Detect which cell encompasses the target text, then output its [X, Y] center coordinate. 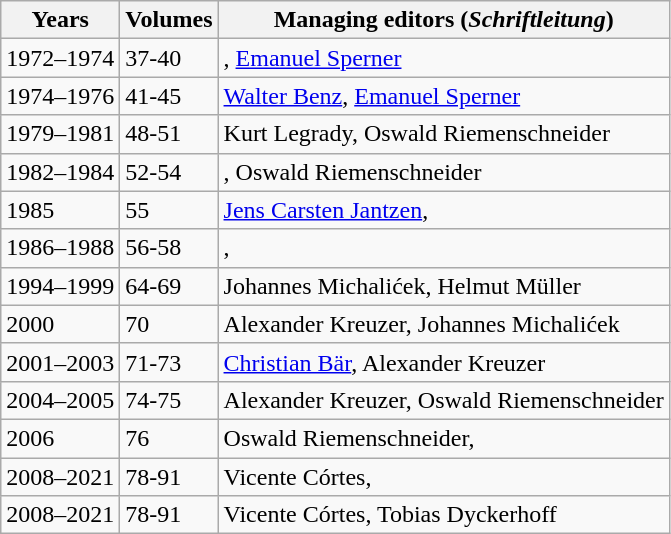
, [444, 248]
56-58 [169, 248]
Walter Benz, Emanuel Sperner [444, 96]
1982–1984 [60, 172]
Managing editors (Schriftleitung) [444, 20]
76 [169, 438]
71-73 [169, 362]
Alexander Kreuzer, Oswald Riemenschneider [444, 400]
, Emanuel Sperner [444, 58]
48-51 [169, 134]
Oswald Riemenschneider, [444, 438]
1979–1981 [60, 134]
55 [169, 210]
Alexander Kreuzer, Johannes Michalićek [444, 324]
2001–2003 [60, 362]
74-75 [169, 400]
1974–1976 [60, 96]
1994–1999 [60, 286]
52-54 [169, 172]
Jens Carsten Jantzen, [444, 210]
37-40 [169, 58]
Vicente Córtes, [444, 477]
Volumes [169, 20]
64-69 [169, 286]
Johannes Michalićek, Helmut Müller [444, 286]
1986–1988 [60, 248]
1985 [60, 210]
Christian Bär, Alexander Kreuzer [444, 362]
1972–1974 [60, 58]
Years [60, 20]
Kurt Legrady, Oswald Riemenschneider [444, 134]
70 [169, 324]
41-45 [169, 96]
Vicente Córtes, Tobias Dyckerhoff [444, 515]
2004–2005 [60, 400]
, Oswald Riemenschneider [444, 172]
2000 [60, 324]
2006 [60, 438]
